Pinpoint the cell where the given text exists, returning its (x, y) midpoint coordinate. 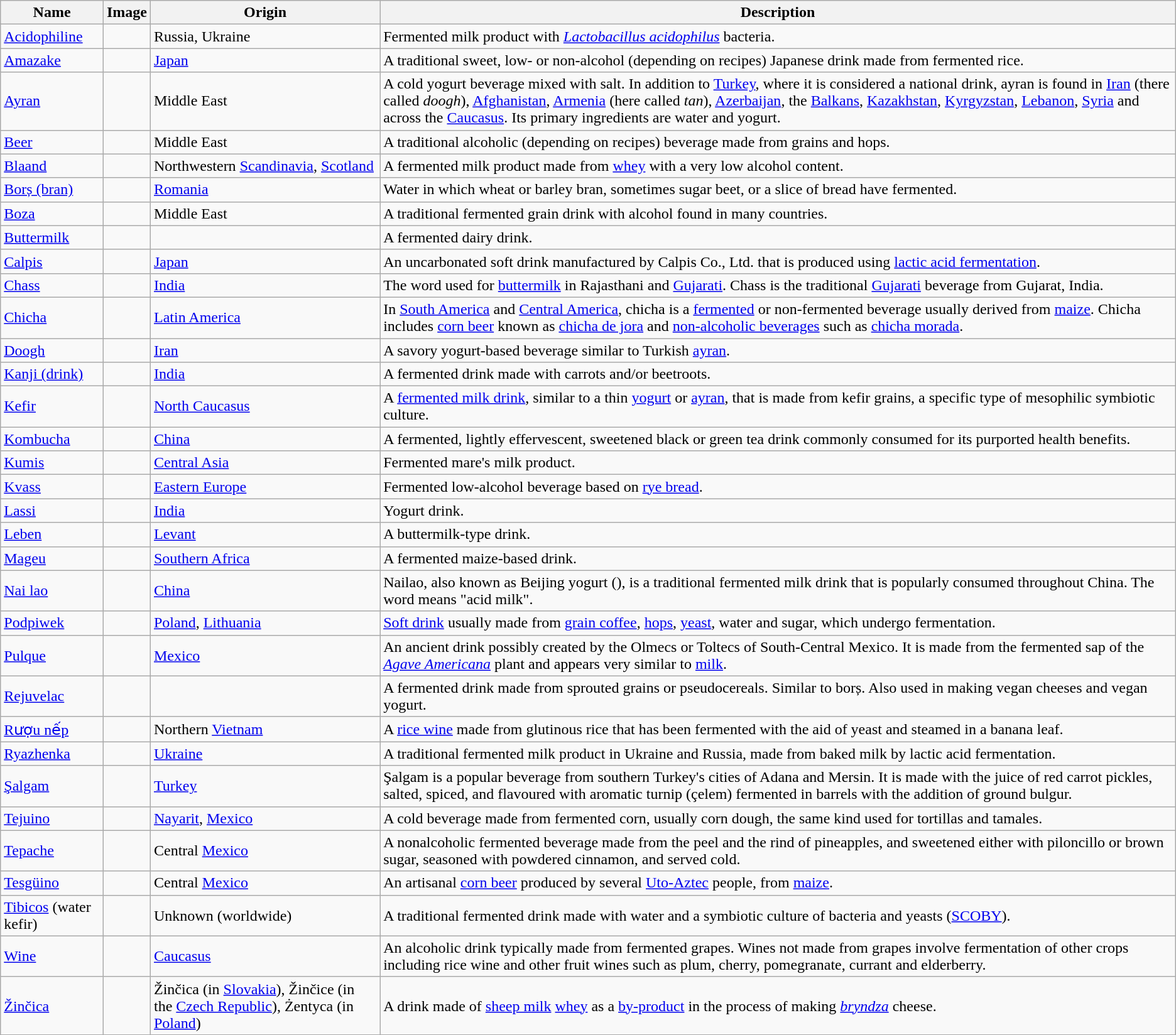
Ayran (52, 101)
Poland, Lithuania (265, 623)
North Caucasus (265, 407)
Pulque (52, 656)
Žinčica (in Slovakia), Žinčice (in the Czech Republic), Żentyca (in Poland) (265, 1005)
Rejuvelac (52, 696)
Fermented low-alcohol beverage based on rye bread. (778, 487)
Water in which wheat or barley bran, sometimes sugar beet, or a slice of bread have fermented. (778, 190)
Kanji (drink) (52, 374)
Lassi (52, 511)
A fermented milk product made from whey with a very low alcohol content. (778, 166)
A traditional alcoholic (depending on recipes) beverage made from grains and hops. (778, 142)
Origin (265, 13)
Yogurt drink. (778, 511)
Northwestern Scandinavia, Scotland (265, 166)
A traditional sweet, low- or non-alcohol (depending on recipes) Japanese drink made from fermented rice. (778, 60)
A buttermilk-type drink. (778, 534)
Beer (52, 142)
Acidophiline (52, 36)
Chass (52, 285)
A rice wine made from glutinous rice that has been fermented with the aid of yeast and steamed in a banana leaf. (778, 729)
Levant (265, 534)
A fermented dairy drink. (778, 237)
Southern Africa (265, 558)
Boza (52, 214)
Tejuino (52, 818)
A fermented drink made with carrots and/or beetroots. (778, 374)
Rượu nếp (52, 729)
A fermented drink made from sprouted grains or pseudocereals. Similar to borș. Also used in making vegan cheeses and vegan yogurt. (778, 696)
Tibicos (water kefir) (52, 916)
The word used for buttermilk in Rajasthani and Gujarati. Chass is the traditional Gujarati beverage from Gujarat, India. (778, 285)
Central Asia (265, 463)
Turkey (265, 786)
Leben (52, 534)
Kumis (52, 463)
Northern Vietnam (265, 729)
A fermented milk drink, similar to a thin yogurt or ayran, that is made from kefir grains, a specific type of mesophilic symbiotic culture. (778, 407)
Romania (265, 190)
A drink made of sheep milk whey as a by-product in the process of making bryndza cheese. (778, 1005)
Kvass (52, 487)
Chicha (52, 318)
Calpis (52, 261)
Podpiwek (52, 623)
Soft drink usually made from grain coffee, hops, yeast, water and sugar, which undergo fermentation. (778, 623)
Description (778, 13)
Žinčica (52, 1005)
Fermented mare's milk product. (778, 463)
Tepache (52, 850)
Eastern Europe (265, 487)
Amazake (52, 60)
An artisanal corn beer produced by several Uto-Aztec people, from maize. (778, 883)
Wine (52, 956)
Mageu (52, 558)
Russia, Ukraine (265, 36)
Caucasus (265, 956)
Borș (bran) (52, 190)
Doogh (52, 350)
Nai lao (52, 590)
Şalgam (52, 786)
A fermented maize-based drink. (778, 558)
A savory yogurt-based beverage similar to Turkish ayran. (778, 350)
A traditional fermented drink made with water and a symbiotic culture of bacteria and yeasts (SCOBY). (778, 916)
Fermented milk product with Lactobacillus acidophilus bacteria. (778, 36)
Ukraine (265, 754)
Kefir (52, 407)
Image (127, 13)
Name (52, 13)
A cold beverage made from fermented corn, usually corn dough, the same kind used for tortillas and tamales. (778, 818)
Latin America (265, 318)
A fermented, lightly effervescent, sweetened black or green tea drink commonly consumed for its purported health benefits. (778, 439)
Ryazhenka (52, 754)
Iran (265, 350)
Unknown (worldwide) (265, 916)
Buttermilk (52, 237)
A traditional fermented milk product in Ukraine and Russia, made from baked milk by lactic acid fermentation. (778, 754)
A traditional fermented grain drink with alcohol found in many countries. (778, 214)
An uncarbonated soft drink manufactured by Calpis Co., Ltd. that is produced using lactic acid fermentation. (778, 261)
Tesgüino (52, 883)
Nayarit, Mexico (265, 818)
Blaand (52, 166)
Mexico (265, 656)
Kombucha (52, 439)
